Output the [X, Y] coordinate of the center of the cell containing the given text.  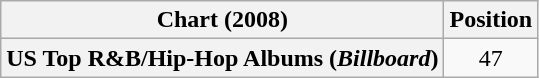
Position [491, 20]
US Top R&B/Hip-Hop Albums (Billboard) [222, 58]
Chart (2008) [222, 20]
47 [491, 58]
